Return the (X, Y) coordinate for the center point of the cell that contains the specified text.  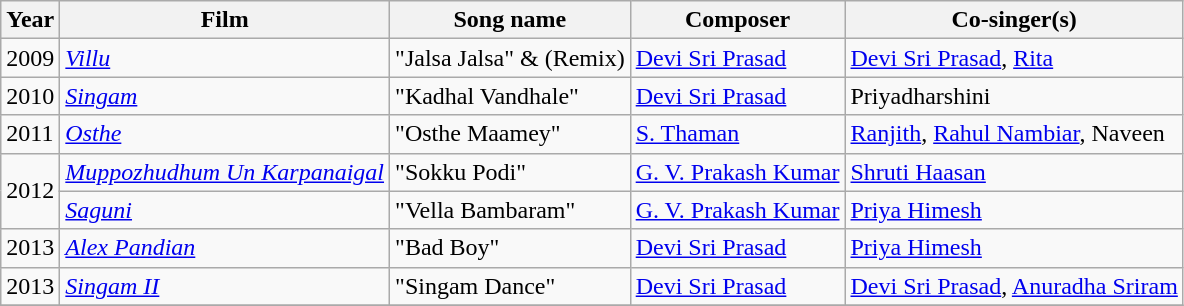
Singam II (225, 286)
"Bad Boy" (510, 248)
S. Thaman (738, 134)
2009 (30, 58)
Muppozhudhum Un Karpanaigal (225, 172)
Saguni (225, 210)
Osthe (225, 134)
Co-singer(s) (1014, 20)
"Jalsa Jalsa" & (Remix) (510, 58)
Priyadharshini (1014, 96)
2010 (30, 96)
Devi Sri Prasad, Anuradha Sriram (1014, 286)
"Sokku Podi" (510, 172)
Film (225, 20)
2012 (30, 191)
"Osthe Maamey" (510, 134)
Devi Sri Prasad, Rita (1014, 58)
"Kadhal Vandhale" (510, 96)
Villu (225, 58)
Composer (738, 20)
Shruti Haasan (1014, 172)
2011 (30, 134)
"Vella Bambaram" (510, 210)
Ranjith, Rahul Nambiar, Naveen (1014, 134)
"Singam Dance" (510, 286)
Alex Pandian (225, 248)
Singam (225, 96)
Year (30, 20)
Song name (510, 20)
